Return [X, Y] of the center of cell containing provided text 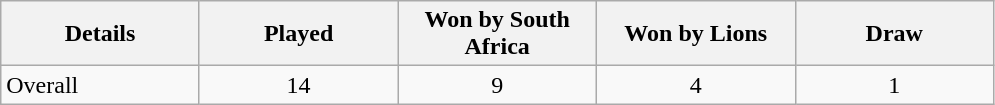
Draw [894, 34]
Overall [100, 85]
14 [298, 85]
Details [100, 34]
Played [298, 34]
Won by South Africa [498, 34]
9 [498, 85]
1 [894, 85]
Won by Lions [696, 34]
4 [696, 85]
